Return [X, Y] of the center of cell containing provided text 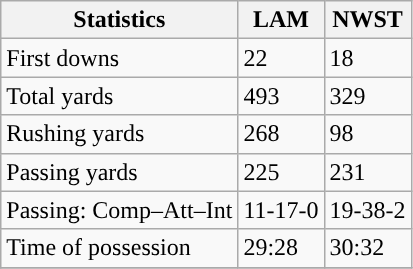
Total yards [120, 96]
231 [368, 172]
Time of possession [120, 248]
19-38-2 [368, 210]
22 [281, 58]
Passing: Comp–Att–Int [120, 210]
329 [368, 96]
29:28 [281, 248]
Passing yards [120, 172]
98 [368, 134]
493 [281, 96]
Rushing yards [120, 134]
11-17-0 [281, 210]
LAM [281, 20]
Statistics [120, 20]
268 [281, 134]
First downs [120, 58]
NWST [368, 20]
18 [368, 58]
30:32 [368, 248]
225 [281, 172]
